From the cell containing the given text, extract its center point as [X, Y] coordinate. 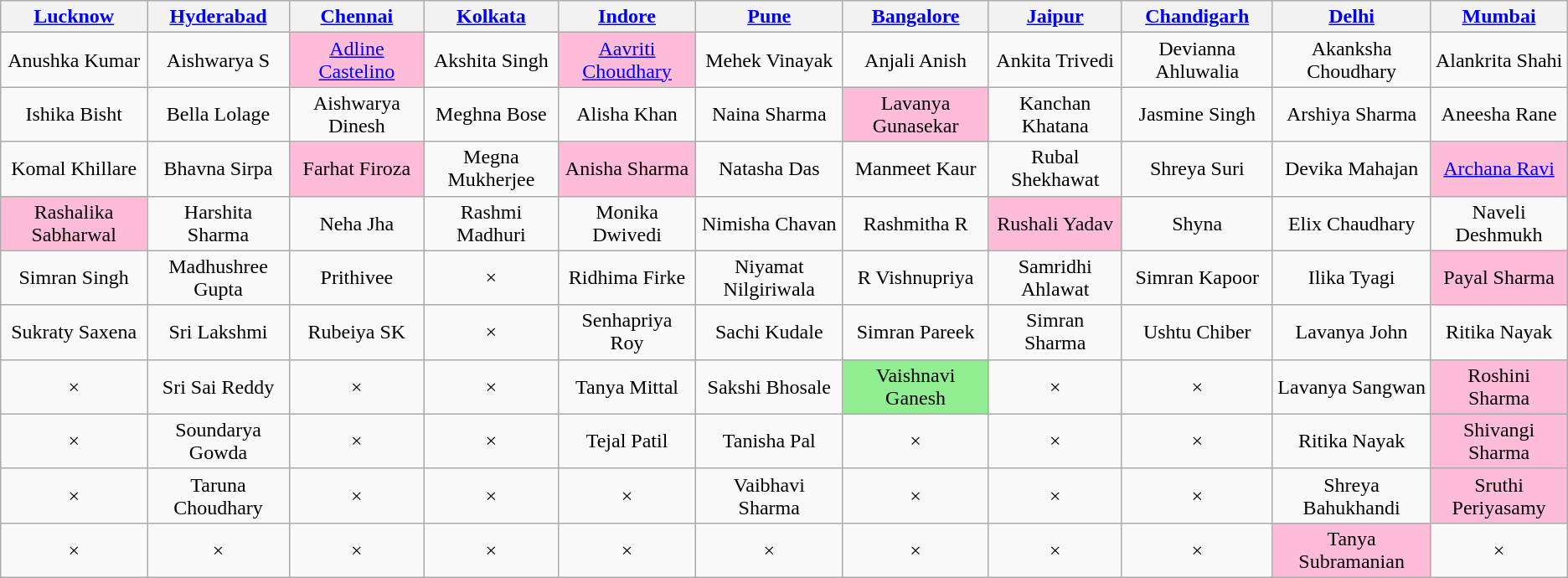
Simran Kapoor [1197, 278]
Manmeet Kaur [916, 169]
Rushali Yadav [1055, 223]
Anisha Sharma [627, 169]
Ushtu Chiber [1197, 332]
Prithivee [357, 278]
Ridhima Firke [627, 278]
Lavanya Gunasekar [916, 114]
Akshita Singh [491, 60]
Rubeiya SK [357, 332]
Shreya Suri [1197, 169]
Chennai [357, 17]
Payal Sharma [1499, 278]
Aavriti Choudhary [627, 60]
Rashmitha R [916, 223]
Devianna Ahluwalia [1197, 60]
Simran Singh [74, 278]
Megna Mukherjee [491, 169]
Hyderabad [219, 17]
Monika Dwivedi [627, 223]
Natasha Das [769, 169]
Jasmine Singh [1197, 114]
Chandigarh [1197, 17]
Vaishnavi Ganesh [916, 387]
Niyamat Nilgiriwala [769, 278]
Tanya Subramanian [1352, 550]
Jaipur [1055, 17]
Aishwarya Dinesh [357, 114]
Samridhi Ahlawat [1055, 278]
Sri Lakshmi [219, 332]
Aishwarya S [219, 60]
Anushka Kumar [74, 60]
Naina Sharma [769, 114]
Meghna Bose [491, 114]
Naveli Deshmukh [1499, 223]
Sri Sai Reddy [219, 387]
Kolkata [491, 17]
Sukraty Saxena [74, 332]
Rubal Shekhawat [1055, 169]
Taruna Choudhary [219, 496]
Rashmi Madhuri [491, 223]
Sruthi Periyasamy [1499, 496]
Roshini Sharma [1499, 387]
Bhavna Sirpa [219, 169]
Alisha Khan [627, 114]
Soundarya Gowda [219, 441]
Arshiya Sharma [1352, 114]
Alankrita Shahi [1499, 60]
Simran Sharma [1055, 332]
Aneesha Rane [1499, 114]
Adline Castelino [357, 60]
Lucknow [74, 17]
Anjali Anish [916, 60]
Nimisha Chavan [769, 223]
Shreya Bahukhandi [1352, 496]
Bangalore [916, 17]
Indore [627, 17]
Senhapriya Roy [627, 332]
Madhushree Gupta [219, 278]
Kanchan Khatana [1055, 114]
Farhat Firoza [357, 169]
Archana Ravi [1499, 169]
Mehek Vinayak [769, 60]
Akanksha Choudhary [1352, 60]
Delhi [1352, 17]
Simran Pareek [916, 332]
Ishika Bisht [74, 114]
Harshita Sharma [219, 223]
Devika Mahajan [1352, 169]
Bella Lolage [219, 114]
Lavanya John [1352, 332]
Tanya Mittal [627, 387]
Neha Jha [357, 223]
Tejal Patil [627, 441]
Vaibhavi Sharma [769, 496]
Ilika Tyagi [1352, 278]
Elix Chaudhary [1352, 223]
Sakshi Bhosale [769, 387]
Rashalika Sabharwal [74, 223]
R Vishnupriya [916, 278]
Mumbai [1499, 17]
Pune [769, 17]
Sachi Kudale [769, 332]
Lavanya Sangwan [1352, 387]
Tanisha Pal [769, 441]
Ankita Trivedi [1055, 60]
Komal Khillare [74, 169]
Shivangi Sharma [1499, 441]
Shyna [1197, 223]
